Search for the cell housing the specified text and yield its (X, Y) center coordinate. 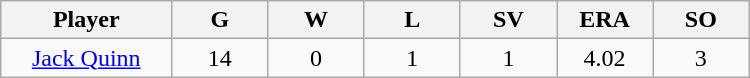
L (412, 20)
G (220, 20)
3 (701, 58)
ERA (605, 20)
14 (220, 58)
Player (86, 20)
4.02 (605, 58)
SV (508, 20)
SO (701, 20)
0 (316, 58)
Jack Quinn (86, 58)
W (316, 20)
